Return the (x, y) coordinate for the center point of the cell that contains the specified text.  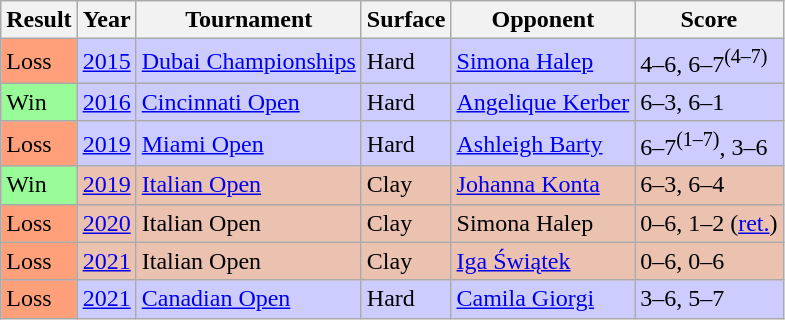
Dubai Championships (248, 62)
2016 (106, 102)
Tournament (248, 20)
0–6, 1–2 (ret.) (709, 223)
Surface (406, 20)
6–7(1–7), 3–6 (709, 144)
Miami Open (248, 144)
Camila Giorgi (543, 299)
Angelique Kerber (543, 102)
Canadian Open (248, 299)
Iga Świątek (543, 261)
4–6, 6–7(4–7) (709, 62)
2020 (106, 223)
Johanna Konta (543, 185)
6–3, 6–4 (709, 185)
3–6, 5–7 (709, 299)
0–6, 0–6 (709, 261)
6–3, 6–1 (709, 102)
Score (709, 20)
Ashleigh Barty (543, 144)
Result (39, 20)
Year (106, 20)
Opponent (543, 20)
2015 (106, 62)
Cincinnati Open (248, 102)
